Return [x, y] of the center of cell containing provided text 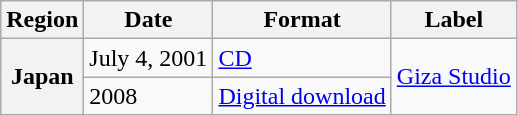
2008 [148, 96]
Region [42, 20]
Digital download [302, 96]
Date [148, 20]
Label [454, 20]
Format [302, 20]
July 4, 2001 [148, 58]
CD [302, 58]
Japan [42, 77]
Giza Studio [454, 77]
